Search for the cell housing the specified text and yield its [X, Y] center coordinate. 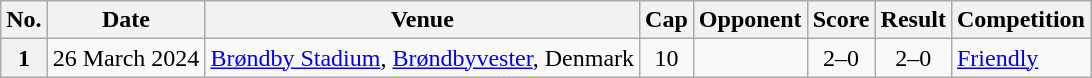
1 [24, 58]
Friendly [1020, 58]
Opponent [750, 20]
10 [667, 58]
No. [24, 20]
Competition [1020, 20]
Date [126, 20]
Venue [422, 20]
Result [913, 20]
Score [841, 20]
Cap [667, 20]
Brøndby Stadium, Brøndbyvester, Denmark [422, 58]
26 March 2024 [126, 58]
